Return (x, y) of the center of cell containing provided text 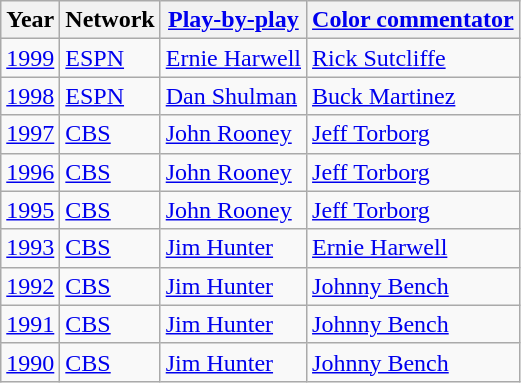
1999 (30, 58)
1997 (30, 134)
1992 (30, 286)
1998 (30, 96)
Network (110, 20)
Color commentator (414, 20)
Year (30, 20)
Dan Shulman (233, 96)
1991 (30, 324)
1996 (30, 172)
1993 (30, 248)
1995 (30, 210)
Buck Martinez (414, 96)
Play-by-play (233, 20)
Rick Sutcliffe (414, 58)
1990 (30, 362)
